Return the (X, Y) coordinate for the center point of the cell that contains the specified text.  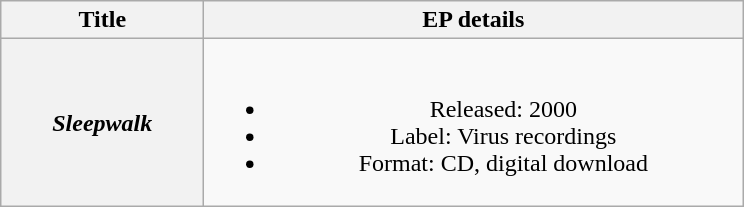
Sleepwalk (102, 122)
Released: 2000Label: Virus recordingsFormat: CD, digital download (474, 122)
Title (102, 20)
EP details (474, 20)
